Pinpoint the cell where the given text exists, returning its [x, y] midpoint coordinate. 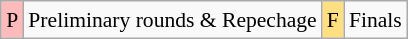
Finals [376, 20]
F [333, 20]
P [12, 20]
Preliminary rounds & Repechage [172, 20]
